Provide the [x, y] coordinate of the cell's center where the given text is located.  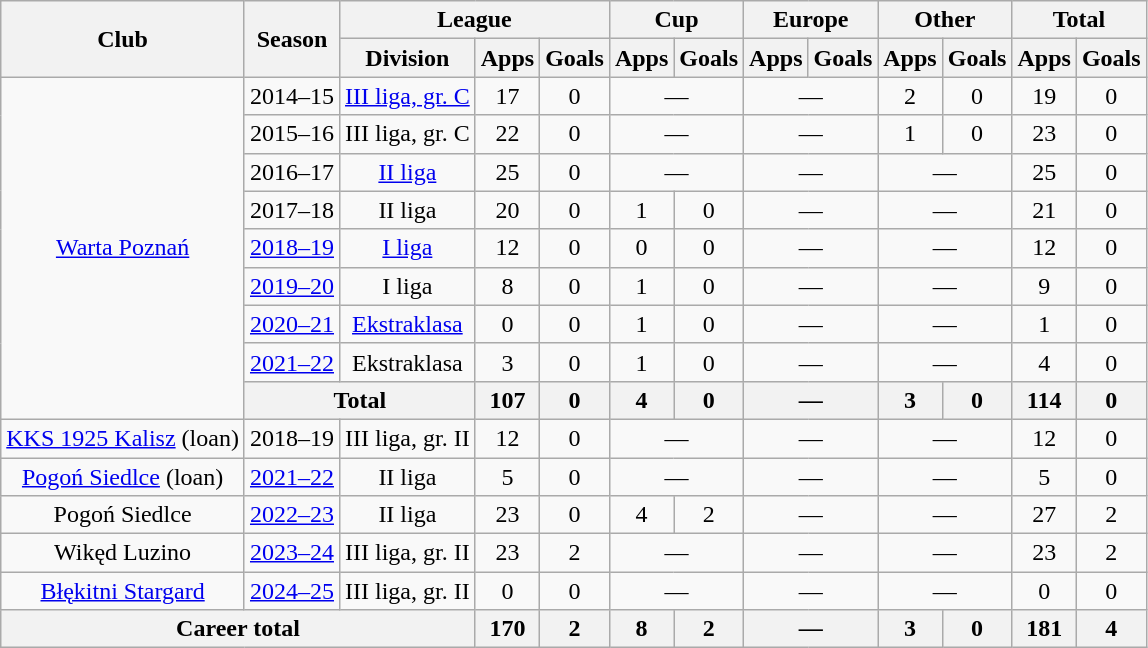
Pogoń Siedlce [123, 515]
2017–18 [292, 210]
Europe [811, 20]
Błękitni Stargard [123, 591]
Club [123, 39]
22 [507, 134]
Wikęd Luzino [123, 553]
2015–16 [292, 134]
2016–17 [292, 172]
KKS 1925 Kalisz (loan) [123, 438]
107 [507, 400]
17 [507, 96]
Cup [676, 20]
2014–15 [292, 96]
114 [1044, 400]
9 [1044, 286]
2020–21 [292, 324]
League [475, 20]
2024–25 [292, 591]
2022–23 [292, 515]
Career total [238, 629]
19 [1044, 96]
Season [292, 39]
Warta Poznań [123, 248]
20 [507, 210]
2019–20 [292, 286]
2023–24 [292, 553]
170 [507, 629]
Pogoń Siedlce (loan) [123, 477]
181 [1044, 629]
Other [945, 20]
Division [408, 58]
21 [1044, 210]
27 [1044, 515]
